Return [X, Y] of the center of cell containing provided text 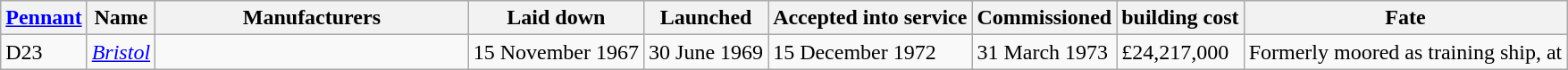
Formerly moored as training ship, at [1405, 52]
Bristol [121, 52]
Launched [706, 18]
30 June 1969 [706, 52]
building cost [1180, 18]
Laid down [556, 18]
31 March 1973 [1044, 52]
Manufacturers [313, 18]
Pennant [44, 18]
Name [121, 18]
£24,217,000 [1180, 52]
15 November 1967 [556, 52]
15 December 1972 [870, 52]
D23 [44, 52]
Fate [1405, 18]
Commissioned [1044, 18]
Accepted into service [870, 18]
